Detect which cell encompasses the target text, then output its (X, Y) center coordinate. 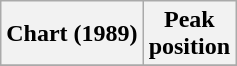
Chart (1989) (72, 34)
Peak position (189, 34)
